Extract the [x, y] coordinate from the center of the cell holding the provided text.  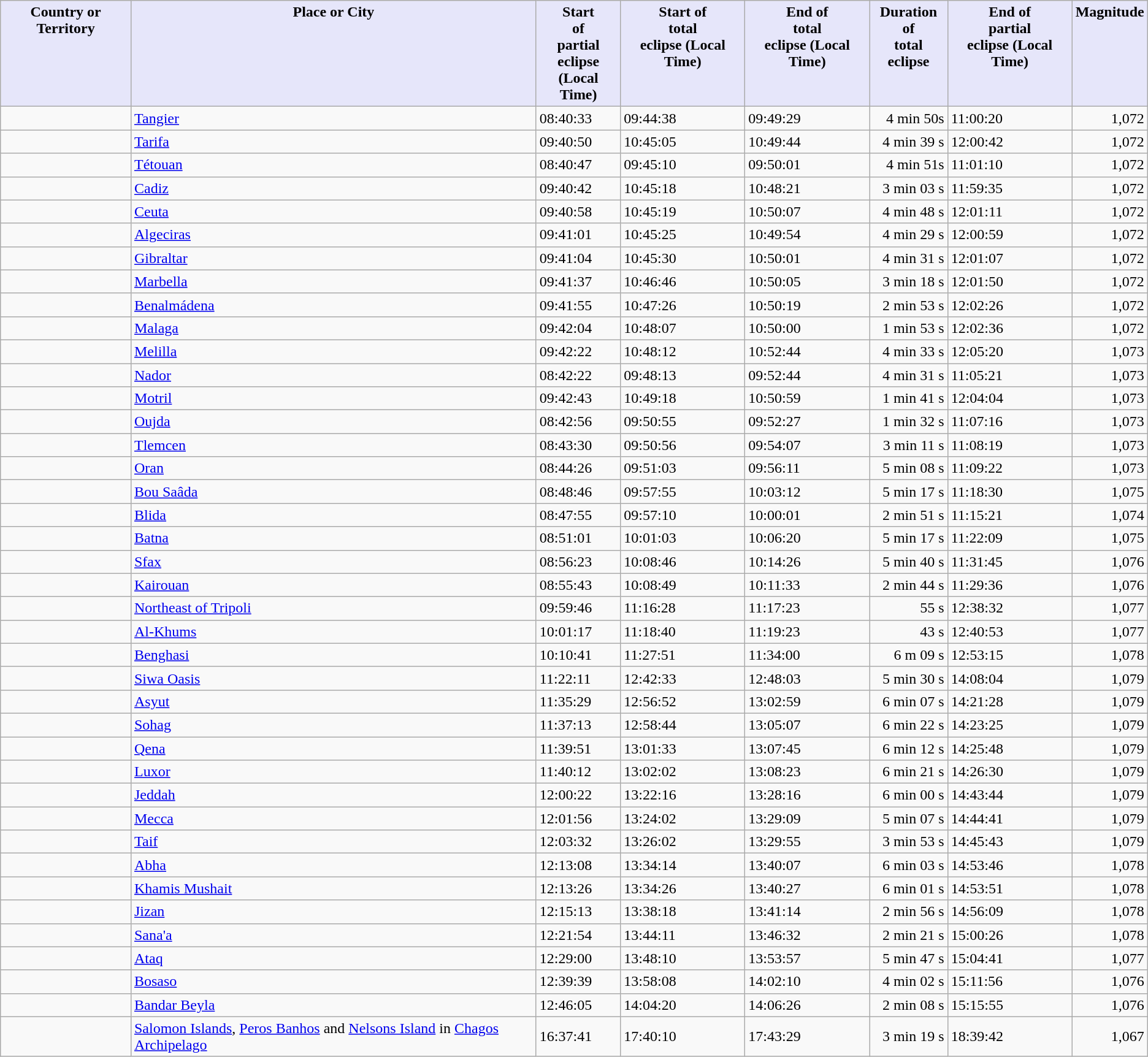
12:03:32 [578, 842]
09:40:42 [578, 188]
12:38:32 [1009, 608]
10:50:01 [807, 258]
10:50:00 [807, 328]
10:01:03 [683, 538]
43 s [909, 632]
Luxor [334, 772]
09:50:01 [807, 165]
14:56:09 [1009, 912]
12:00:59 [1009, 235]
09:57:10 [683, 515]
10:50:59 [807, 399]
Khamis Mushait [334, 888]
10:14:26 [807, 562]
09:44:38 [683, 118]
12:01:11 [1009, 212]
13:22:16 [683, 795]
11:59:35 [1009, 188]
14:45:43 [1009, 842]
12:01:56 [578, 819]
10:03:12 [807, 492]
11:22:11 [578, 678]
Northeast of Tripoli [334, 608]
3 min 18 s [909, 281]
Blida [334, 515]
09:52:27 [807, 422]
12:56:52 [683, 701]
Ceuta [334, 212]
6 min 00 s [909, 795]
12:42:33 [683, 678]
13:58:08 [683, 982]
11:17:23 [807, 608]
Magnitude [1110, 54]
6 m 09 s [909, 655]
2 min 51 s [909, 515]
6 min 03 s [909, 865]
12:01:07 [1009, 258]
10:50:05 [807, 281]
14:53:46 [1009, 865]
10:48:07 [683, 328]
11:16:28 [683, 608]
13:24:02 [683, 819]
Bosaso [334, 982]
13:34:26 [683, 888]
14:25:48 [1009, 749]
11:18:40 [683, 632]
11:40:12 [578, 772]
12:13:26 [578, 888]
Start oftotaleclipse (Local Time) [683, 54]
11:29:36 [1009, 585]
10:01:17 [578, 632]
Abha [334, 865]
12:40:53 [1009, 632]
1,067 [1110, 1036]
3 min 19 s [909, 1036]
Batna [334, 538]
09:41:55 [578, 305]
12:48:03 [807, 678]
09:42:43 [578, 399]
15:00:26 [1009, 935]
Bandar Beyla [334, 1005]
13:02:59 [807, 701]
13:46:32 [807, 935]
14:26:30 [1009, 772]
08:40:33 [578, 118]
17:40:10 [683, 1036]
Taif [334, 842]
10:49:54 [807, 235]
11:05:21 [1009, 375]
1 min 41 s [909, 399]
09:51:03 [683, 468]
Al-Khums [334, 632]
5 min 07 s [909, 819]
12:04:04 [1009, 399]
13:02:02 [683, 772]
10:45:25 [683, 235]
6 min 07 s [909, 701]
10:45:18 [683, 188]
10:08:46 [683, 562]
10:45:05 [683, 142]
2 min 56 s [909, 912]
4 min 48 s [909, 212]
15:04:41 [1009, 958]
15:11:56 [1009, 982]
13:34:14 [683, 865]
Qena [334, 749]
12:53:15 [1009, 655]
10:10:41 [578, 655]
2 min 53 s [909, 305]
Siwa Oasis [334, 678]
Motril [334, 399]
09:50:56 [683, 445]
3 min 03 s [909, 188]
Sohag [334, 725]
Algeciras [334, 235]
Place or City [334, 54]
08:51:01 [578, 538]
10:50:19 [807, 305]
12:29:00 [578, 958]
Tangier [334, 118]
08:55:43 [578, 585]
13:48:10 [683, 958]
1 min 32 s [909, 422]
10:06:20 [807, 538]
Kairouan [334, 585]
09:50:55 [683, 422]
Tarifa [334, 142]
2 min 44 s [909, 585]
10:52:44 [807, 351]
11:37:13 [578, 725]
Gibraltar [334, 258]
12:00:22 [578, 795]
Malaga [334, 328]
12:39:39 [578, 982]
09:42:04 [578, 328]
14:02:10 [807, 982]
11:00:20 [1009, 118]
6 min 21 s [909, 772]
10:45:19 [683, 212]
09:40:58 [578, 212]
14:21:28 [1009, 701]
09:42:22 [578, 351]
09:48:13 [683, 375]
08:47:55 [578, 515]
3 min 11 s [909, 445]
10:47:26 [683, 305]
Country or Territory [66, 54]
11:09:22 [1009, 468]
09:49:29 [807, 118]
14:53:51 [1009, 888]
13:01:33 [683, 749]
14:06:26 [807, 1005]
Oran [334, 468]
4 min 51s [909, 165]
09:54:07 [807, 445]
09:41:04 [578, 258]
14:43:44 [1009, 795]
Jeddah [334, 795]
Benalmádena [334, 305]
09:41:37 [578, 281]
Oujda [334, 422]
11:31:45 [1009, 562]
12:21:54 [578, 935]
4 min 50s [909, 118]
4 min 39 s [909, 142]
Marbella [334, 281]
08:43:30 [578, 445]
Startofpartialeclipse(Local Time) [578, 54]
10:49:44 [807, 142]
13:28:16 [807, 795]
13:40:07 [807, 865]
13:41:14 [807, 912]
5 min 47 s [909, 958]
08:42:56 [578, 422]
11:01:10 [1009, 165]
15:15:55 [1009, 1005]
14:04:20 [683, 1005]
6 min 12 s [909, 749]
10:50:07 [807, 212]
17:43:29 [807, 1036]
13:29:55 [807, 842]
13:40:27 [807, 888]
12:13:08 [578, 865]
4 min 02 s [909, 982]
08:40:47 [578, 165]
Jizan [334, 912]
12:05:20 [1009, 351]
11:34:00 [807, 655]
11:18:30 [1009, 492]
Mecca [334, 819]
08:44:26 [578, 468]
11:15:21 [1009, 515]
12:02:26 [1009, 305]
12:00:42 [1009, 142]
Sfax [334, 562]
11:27:51 [683, 655]
4 min 29 s [909, 235]
5 min 30 s [909, 678]
10:08:49 [683, 585]
Cadiz [334, 188]
13:08:23 [807, 772]
5 min 40 s [909, 562]
3 min 53 s [909, 842]
Sana'a [334, 935]
13:53:57 [807, 958]
5 min 08 s [909, 468]
Bou Saâda [334, 492]
Salomon Islands, Peros Banhos and Nelsons Island in Chagos Archipelago [334, 1036]
09:56:11 [807, 468]
08:42:22 [578, 375]
12:15:13 [578, 912]
Melilla [334, 351]
12:02:36 [1009, 328]
6 min 22 s [909, 725]
14:23:25 [1009, 725]
10:46:46 [683, 281]
09:40:50 [578, 142]
End ofpartialeclipse (Local Time) [1009, 54]
1,074 [1110, 515]
1 min 53 s [909, 328]
13:38:18 [683, 912]
10:48:12 [683, 351]
10:49:18 [683, 399]
10:11:33 [807, 585]
Nador [334, 375]
4 min 33 s [909, 351]
Tlemcen [334, 445]
12:01:50 [1009, 281]
End oftotaleclipse (Local Time) [807, 54]
09:57:55 [683, 492]
14:08:04 [1009, 678]
10:48:21 [807, 188]
08:48:46 [578, 492]
12:46:05 [578, 1005]
13:29:09 [807, 819]
Ataq [334, 958]
13:44:11 [683, 935]
55 s [909, 608]
6 min 01 s [909, 888]
11:19:23 [807, 632]
10:45:30 [683, 258]
11:22:09 [1009, 538]
2 min 08 s [909, 1005]
10:00:01 [807, 515]
11:07:16 [1009, 422]
11:35:29 [578, 701]
11:08:19 [1009, 445]
13:07:45 [807, 749]
2 min 21 s [909, 935]
13:05:07 [807, 725]
08:56:23 [578, 562]
09:59:46 [578, 608]
11:39:51 [578, 749]
18:39:42 [1009, 1036]
12:58:44 [683, 725]
16:37:41 [578, 1036]
09:45:10 [683, 165]
Asyut [334, 701]
14:44:41 [1009, 819]
09:52:44 [807, 375]
09:41:01 [578, 235]
13:26:02 [683, 842]
Tétouan [334, 165]
Duration oftotaleclipse [909, 54]
Benghasi [334, 655]
